Determine the [x, y] coordinate at the center of the cell enclosing the given text.  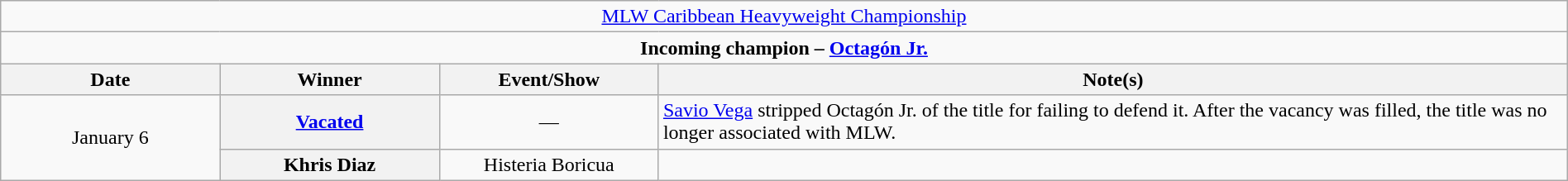
Incoming champion – Octagón Jr. [784, 48]
Savio Vega stripped Octagón Jr. of the title for failing to defend it. After the vacancy was filled, the title was no longer associated with MLW. [1113, 122]
Date [111, 79]
Event/Show [549, 79]
MLW Caribbean Heavyweight Championship [784, 17]
Note(s) [1113, 79]
Histeria Boricua [549, 164]
Vacated [329, 122]
Khris Diaz [329, 164]
— [549, 122]
Winner [329, 79]
January 6 [111, 137]
